Pinpoint the cell where the given text exists, returning its [x, y] midpoint coordinate. 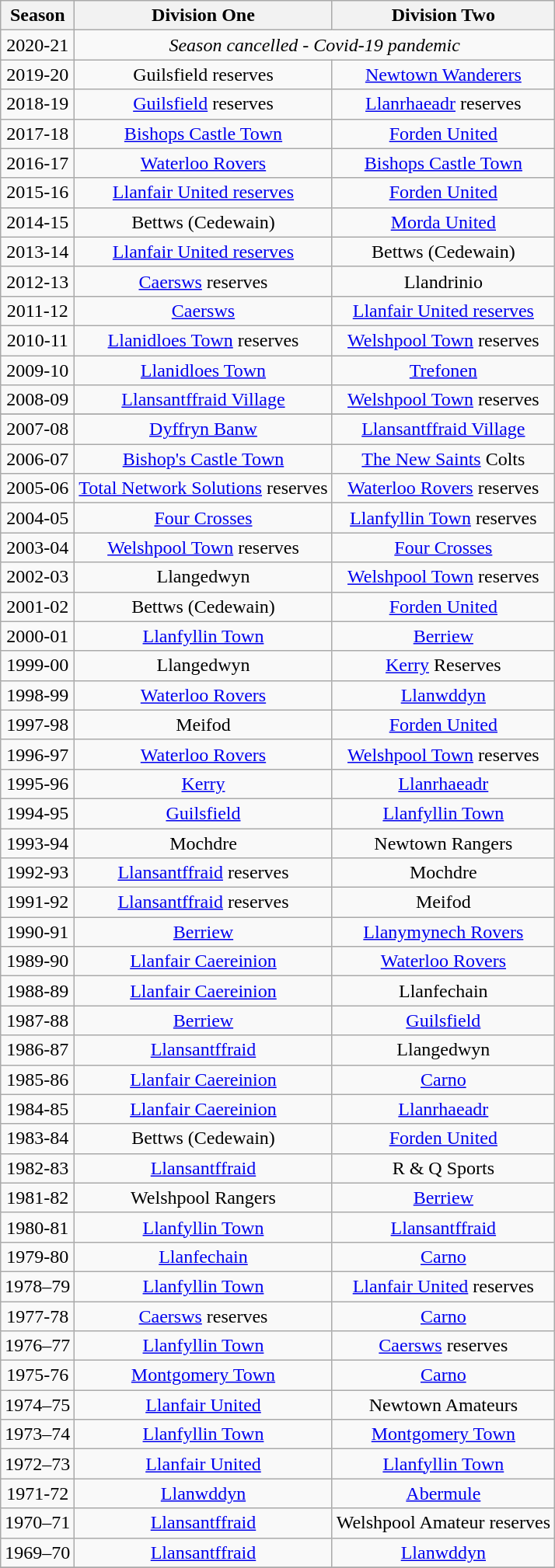
1994-95 [37, 813]
2000-01 [37, 636]
1981-82 [37, 1198]
1997-98 [37, 725]
1978–79 [37, 1286]
2018-19 [37, 104]
1985-86 [37, 1080]
2008-09 [37, 400]
Bishop's Castle Town [204, 459]
Llanidloes Town [204, 370]
1990-91 [37, 932]
Kerry Reserves [443, 666]
1996-97 [37, 754]
2001-02 [37, 607]
Newtown Wanderers [443, 75]
1982-83 [37, 1168]
1976–77 [37, 1346]
1991-92 [37, 902]
1992-93 [37, 873]
Welshpool Amateur reserves [443, 1523]
1969–70 [37, 1552]
2007-08 [37, 429]
Newtown Rangers [443, 843]
The New Saints Colts [443, 459]
1989-90 [37, 961]
1979-80 [37, 1257]
Waterloo Rovers reserves [443, 488]
Llanymynech Rovers [443, 932]
2019-20 [37, 75]
2011-12 [37, 311]
1998-99 [37, 695]
1980-81 [37, 1227]
1971-72 [37, 1493]
1986-87 [37, 1050]
2016-17 [37, 163]
1993-94 [37, 843]
2015-16 [37, 193]
2017-18 [37, 134]
1999-00 [37, 666]
1970–71 [37, 1523]
2005-06 [37, 488]
Division Two [443, 16]
1995-96 [37, 784]
2012-13 [37, 281]
Welshpool Rangers [204, 1198]
2002-03 [37, 577]
Total Network Solutions reserves [204, 488]
Division One [204, 16]
Morda United [443, 222]
1972–73 [37, 1464]
2010-11 [37, 340]
Llanfyllin Town reserves [443, 518]
2006-07 [37, 459]
1988-89 [37, 991]
2004-05 [37, 518]
Trefonen [443, 370]
Newtown Amateurs [443, 1405]
Llandrinio [443, 281]
Kerry [204, 784]
1974–75 [37, 1405]
Season cancelled - Covid-19 pandemic [315, 45]
2003-04 [37, 548]
1984-85 [37, 1109]
1987-88 [37, 1020]
2009-10 [37, 370]
Abermule [443, 1493]
2013-14 [37, 252]
Caersws [204, 311]
Season [37, 16]
Dyffryn Banw [204, 429]
Llanrhaeadr reserves [443, 104]
R & Q Sports [443, 1168]
1977-78 [37, 1316]
2020-21 [37, 45]
1973–74 [37, 1434]
1975-76 [37, 1375]
Llanidloes Town reserves [204, 340]
2014-15 [37, 222]
1983-84 [37, 1139]
